Identify which cell holds the provided text, then report its [X, Y] central coordinate. 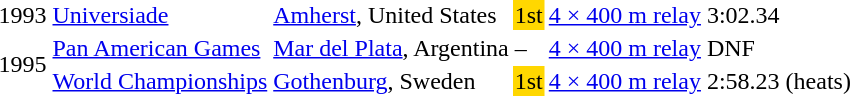
Amherst, United States [392, 15]
Pan American Games [160, 48]
Universiade [160, 15]
Gothenburg, Sweden [392, 81]
Mar del Plata, Argentina [392, 48]
– [528, 48]
World Championships [160, 81]
